Find where the given text appears and provide that cell's center as [X, Y] coordinate. 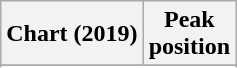
Chart (2019) [72, 34]
Peakposition [189, 34]
